Output the [x, y] coordinate of the center of the cell containing the given text.  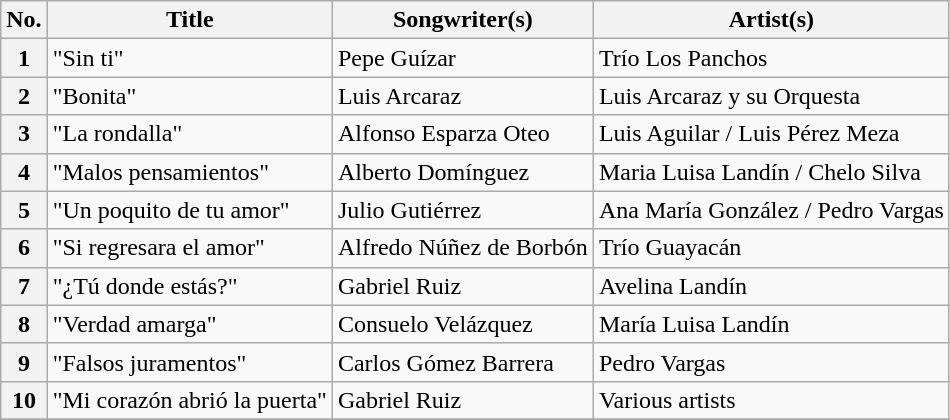
Luis Arcaraz [462, 96]
Maria Luisa Landín / Chelo Silva [771, 172]
3 [24, 134]
Carlos Gómez Barrera [462, 362]
4 [24, 172]
Ana María González / Pedro Vargas [771, 210]
Luis Arcaraz y su Orquesta [771, 96]
"Malos pensamientos" [190, 172]
No. [24, 20]
6 [24, 248]
"Si regresara el amor" [190, 248]
7 [24, 286]
2 [24, 96]
Alberto Domínguez [462, 172]
Luis Aguilar / Luis Pérez Meza [771, 134]
"¿Tú donde estás?" [190, 286]
Consuelo Velázquez [462, 324]
Title [190, 20]
Pedro Vargas [771, 362]
Artist(s) [771, 20]
Songwriter(s) [462, 20]
1 [24, 58]
"Sin ti" [190, 58]
5 [24, 210]
8 [24, 324]
"Un poquito de tu amor" [190, 210]
María Luisa Landín [771, 324]
9 [24, 362]
"Bonita" [190, 96]
Trío Los Panchos [771, 58]
Various artists [771, 400]
"Falsos juramentos" [190, 362]
Trío Guayacán [771, 248]
"La rondalla" [190, 134]
Alfredo Núñez de Borbón [462, 248]
10 [24, 400]
"Mi corazón abrió la puerta" [190, 400]
Avelina Landín [771, 286]
Julio Gutiérrez [462, 210]
Pepe Guízar [462, 58]
Alfonso Esparza Oteo [462, 134]
"Verdad amarga" [190, 324]
